Scan for the cell matching the given text and deliver its [x, y] coordinate at center. 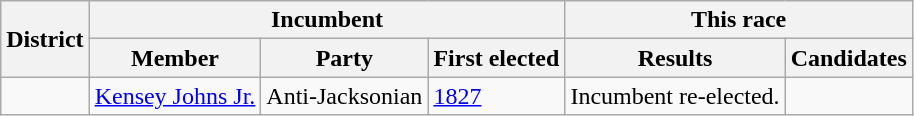
1827 [496, 96]
Incumbent re-elected. [675, 96]
District [45, 39]
Kensey Johns Jr. [175, 96]
Candidates [848, 58]
First elected [496, 58]
Anti-Jacksonian [344, 96]
Incumbent [327, 20]
Party [344, 58]
Results [675, 58]
This race [738, 20]
Member [175, 58]
